For the text-containing cell, return its midpoint in [x, y] coordinate format. 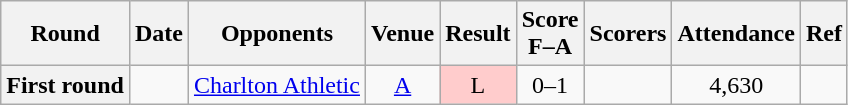
Attendance [736, 34]
First round [66, 85]
Result [478, 34]
L [478, 85]
Charlton Athletic [276, 85]
Round [66, 34]
Ref [824, 34]
Scorers [628, 34]
4,630 [736, 85]
Opponents [276, 34]
0–1 [550, 85]
Venue [402, 34]
Date [158, 34]
ScoreF–A [550, 34]
A [402, 85]
